Capture the cell that displays the provided text and extract its [X, Y] central coordinate. 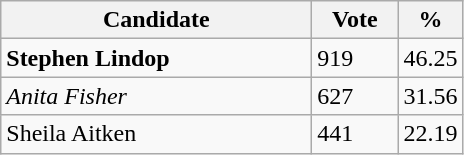
22.19 [430, 134]
Stephen Lindop [156, 58]
Candidate [156, 20]
441 [355, 134]
Sheila Aitken [156, 134]
919 [355, 58]
46.25 [430, 58]
Anita Fisher [156, 96]
627 [355, 96]
Vote [355, 20]
31.56 [430, 96]
% [430, 20]
